Scan for the cell matching the given text and deliver its [x, y] coordinate at center. 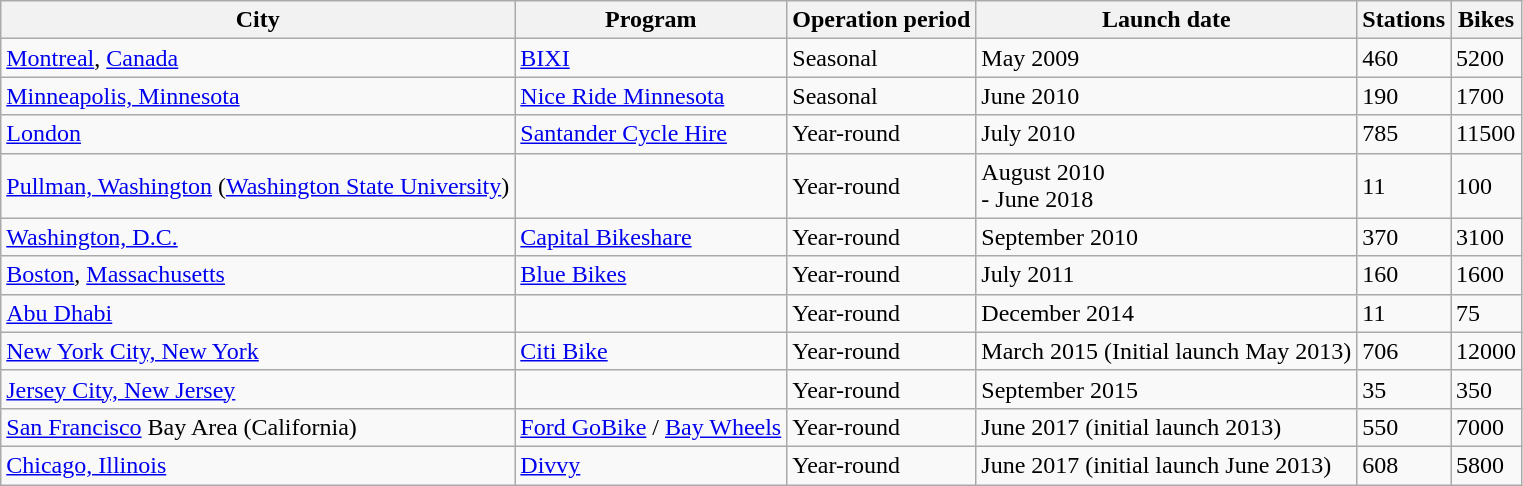
12000 [1486, 351]
550 [1404, 427]
London [258, 134]
Bikes [1486, 20]
785 [1404, 134]
Santander Cycle Hire [651, 134]
35 [1404, 389]
608 [1404, 465]
Pullman, Washington (Washington State University) [258, 186]
Montreal, Canada [258, 58]
June 2017 (initial launch 2013) [1166, 427]
75 [1486, 313]
160 [1404, 275]
100 [1486, 186]
City [258, 20]
Launch date [1166, 20]
460 [1404, 58]
11500 [1486, 134]
1600 [1486, 275]
September 2015 [1166, 389]
Jersey City, New Jersey [258, 389]
September 2010 [1166, 237]
July 2011 [1166, 275]
July 2010 [1166, 134]
June 2010 [1166, 96]
Ford GoBike / Bay Wheels [651, 427]
New York City, New York [258, 351]
Abu Dhabi [258, 313]
Capital Bikeshare [651, 237]
3100 [1486, 237]
Divvy [651, 465]
Blue Bikes [651, 275]
Chicago, Illinois [258, 465]
San Francisco Bay Area (California) [258, 427]
August 2010 - June 2018 [1166, 186]
Stations [1404, 20]
706 [1404, 351]
7000 [1486, 427]
5800 [1486, 465]
March 2015 (Initial launch May 2013) [1166, 351]
June 2017 (initial launch June 2013) [1166, 465]
Minneapolis, Minnesota [258, 96]
Program [651, 20]
Boston, Massachusetts [258, 275]
Nice Ride Minnesota [651, 96]
1700 [1486, 96]
370 [1404, 237]
BIXI [651, 58]
190 [1404, 96]
Operation period [882, 20]
December 2014 [1166, 313]
5200 [1486, 58]
Citi Bike [651, 351]
May 2009 [1166, 58]
Washington, D.C. [258, 237]
350 [1486, 389]
